For the text-containing cell, return its midpoint in (X, Y) coordinate format. 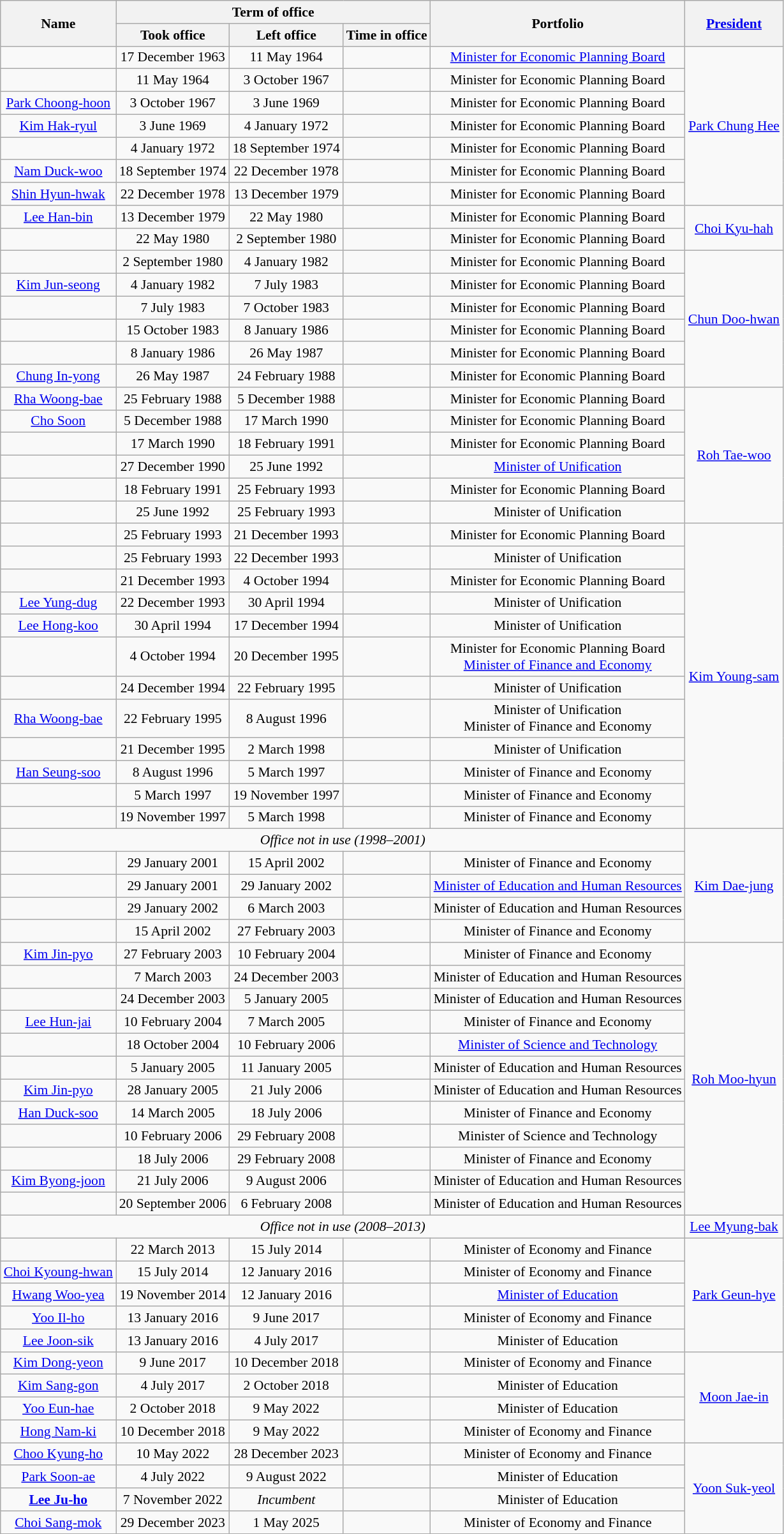
9 August 2006 (286, 1181)
Han Duck-soo (59, 1113)
Kim Jun-seong (59, 285)
Roh Moo-hyun (734, 1079)
Han Seung-soo (59, 772)
24 December 1994 (173, 688)
Kim Byong-joon (59, 1181)
Minister for Economic Planning Board Minister of Finance and Economy (558, 657)
Choi Kyu-hah (734, 228)
7 March 2005 (286, 1022)
Minister of Unification Minister of Finance and Economy (558, 719)
Lee Ju-ho (59, 1500)
Yoo Il-ho (59, 1318)
25 February 1988 (173, 399)
Hwang Woo-yea (59, 1295)
Cho Soon (59, 421)
9 August 2022 (286, 1477)
Took office (173, 35)
Choo Kyung-ho (59, 1454)
18 October 2004 (173, 1045)
7 November 2022 (173, 1500)
Nam Duck-woo (59, 172)
17 December 1994 (286, 626)
24 February 1988 (286, 376)
27 December 1990 (173, 467)
Park Geun-hye (734, 1295)
Kim Dae-jung (734, 886)
28 December 2023 (286, 1454)
6 March 2003 (286, 909)
Lee Hun-jai (59, 1022)
14 March 2005 (173, 1113)
Lee Joon-sik (59, 1341)
Kim Young-sam (734, 676)
Chung In-yong (59, 376)
Choi Kyoung-hwan (59, 1272)
7 March 2003 (173, 977)
10 May 2022 (173, 1454)
Lee Yung-dug (59, 603)
21 December 1995 (173, 750)
28 January 2005 (173, 1091)
Office not in use (2008–2013) (343, 1227)
Portfolio (558, 23)
President (734, 23)
Yoo Eun-hae (59, 1409)
2 March 1998 (286, 750)
Choi Sang-mok (59, 1523)
22 March 2013 (173, 1249)
Kim Dong-yeon (59, 1363)
Office not in use (1998–2001) (343, 840)
Kim Hak-ryul (59, 126)
Kim Sang-gon (59, 1386)
19 November 2014 (173, 1295)
1 May 2025 (286, 1523)
15 October 1983 (173, 331)
Left office (286, 35)
Park Choong-hoon (59, 103)
Term of office (273, 12)
7 October 1983 (286, 308)
Park Chung Hee (734, 125)
6 February 2008 (286, 1204)
Park Soon-ae (59, 1477)
Lee Hong-koo (59, 626)
20 December 1995 (286, 657)
Time in office (387, 35)
4 July 2022 (173, 1477)
Hong Nam-ki (59, 1431)
17 December 1963 (173, 57)
Lee Han-bin (59, 217)
5 March 1998 (286, 817)
Name (59, 23)
Moon Jae-in (734, 1397)
11 January 2005 (286, 1068)
Yoon Suk-yeol (734, 1488)
Chun Doo-hwan (734, 319)
Roh Tae-woo (734, 456)
29 December 2023 (173, 1523)
Shin Hyun-hwak (59, 194)
Incumbent (286, 1500)
Lee Myung-bak (734, 1227)
20 September 2006 (173, 1204)
